Find where the given text appears and provide that cell's center as [x, y] coordinate. 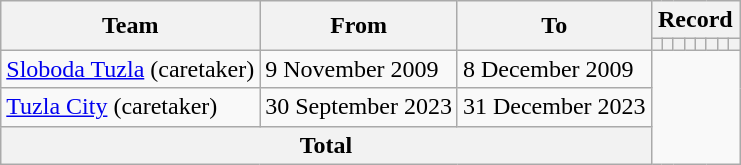
30 September 2023 [359, 107]
From [359, 26]
Total [326, 145]
To [554, 26]
31 December 2023 [554, 107]
Tuzla City (caretaker) [130, 107]
Record [695, 20]
Sloboda Tuzla (caretaker) [130, 69]
8 December 2009 [554, 69]
Team [130, 26]
9 November 2009 [359, 69]
